Locate the cell with the specified text and output its (X, Y) center coordinate. 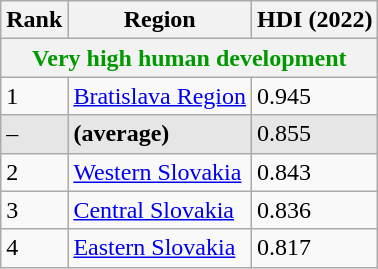
Western Slovakia (160, 172)
Very high human development (190, 58)
1 (34, 96)
0.855 (315, 134)
(average) (160, 134)
0.945 (315, 96)
3 (34, 210)
0.843 (315, 172)
0.817 (315, 248)
Region (160, 20)
Rank (34, 20)
Bratislava Region (160, 96)
Central Slovakia (160, 210)
HDI (2022) (315, 20)
– (34, 134)
Eastern Slovakia (160, 248)
4 (34, 248)
0.836 (315, 210)
2 (34, 172)
